Capture the cell that displays the provided text and extract its (x, y) central coordinate. 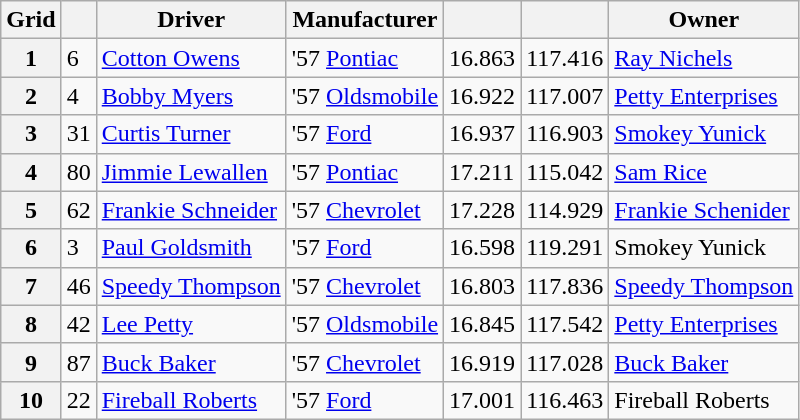
Owner (704, 20)
31 (78, 134)
87 (78, 362)
46 (78, 286)
16.803 (482, 286)
16.922 (482, 96)
Bobby Myers (191, 96)
117.542 (565, 324)
114.929 (565, 210)
Manufacturer (364, 20)
5 (31, 210)
10 (31, 400)
Paul Goldsmith (191, 248)
16.598 (482, 248)
115.042 (565, 172)
62 (78, 210)
117.007 (565, 96)
117.028 (565, 362)
9 (31, 362)
Driver (191, 20)
117.416 (565, 58)
Frankie Schenider (704, 210)
1 (31, 58)
80 (78, 172)
16.937 (482, 134)
17.228 (482, 210)
16.919 (482, 362)
119.291 (565, 248)
Jimmie Lewallen (191, 172)
42 (78, 324)
7 (31, 286)
22 (78, 400)
Sam Rice (704, 172)
116.903 (565, 134)
117.836 (565, 286)
16.845 (482, 324)
Grid (31, 20)
8 (31, 324)
Curtis Turner (191, 134)
16.863 (482, 58)
Frankie Schneider (191, 210)
Lee Petty (191, 324)
2 (31, 96)
Cotton Owens (191, 58)
Ray Nichels (704, 58)
17.001 (482, 400)
116.463 (565, 400)
17.211 (482, 172)
